Search for the cell housing the specified text and yield its [X, Y] center coordinate. 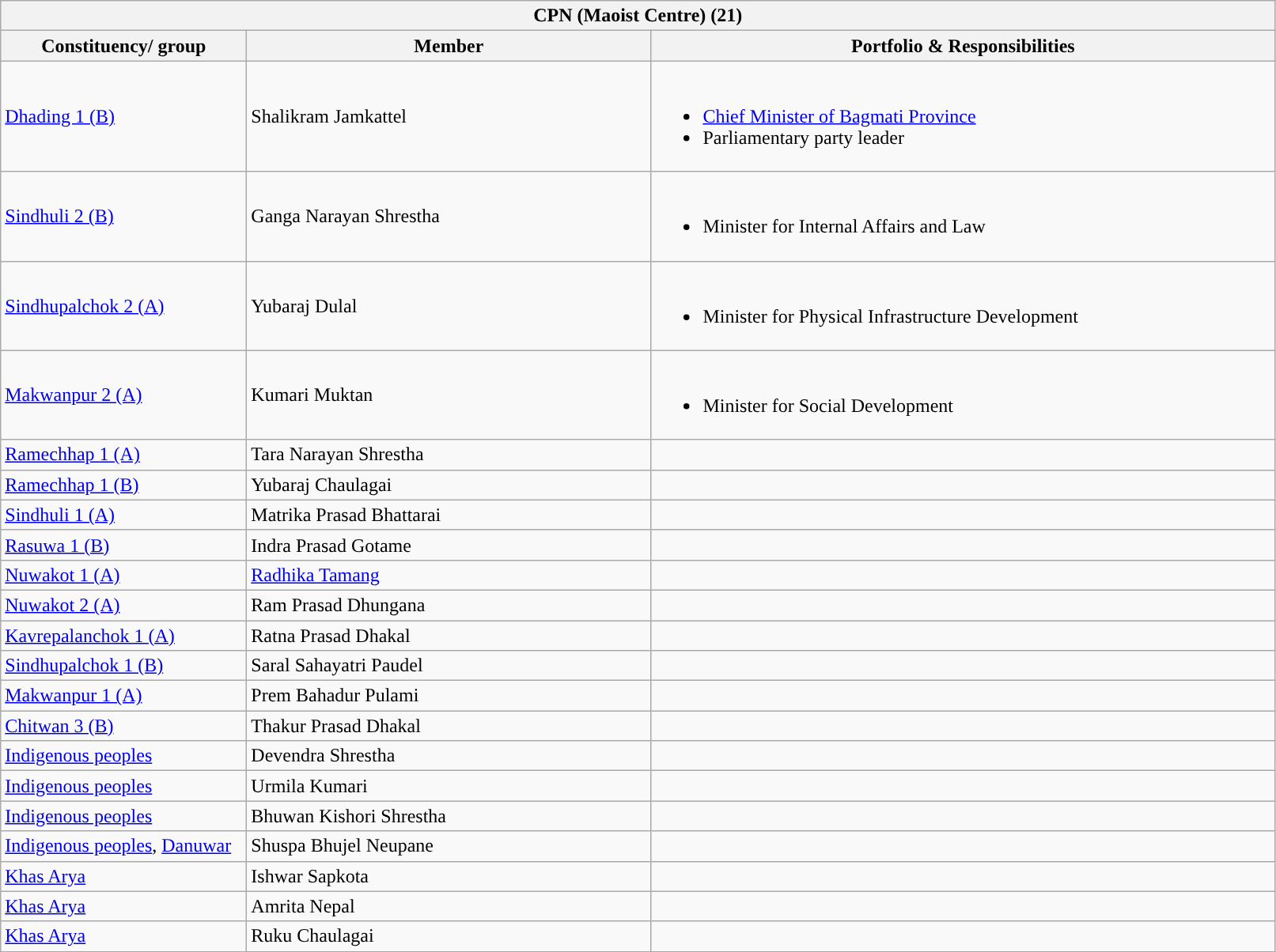
Ratna Prasad Dhakal [449, 635]
Radhika Tamang [449, 575]
Devendra Shrestha [449, 756]
Minister for Social Development [964, 395]
Nuwakot 1 (A) [123, 575]
Saral Sahayatri Paudel [449, 666]
Chief Minister of Bagmati ProvinceParliamentary party leader [964, 116]
Makwanpur 2 (A) [123, 395]
Minister for Physical Infrastructure Development [964, 305]
Makwanpur 1 (A) [123, 696]
Sindhuli 1 (A) [123, 515]
Ishwar Sapkota [449, 876]
Kavrepalanchok 1 (A) [123, 635]
Thakur Prasad Dhakal [449, 726]
Yubaraj Dulal [449, 305]
Constituency/ group [123, 46]
Minister for Internal Affairs and Law [964, 217]
Matrika Prasad Bhattarai [449, 515]
Shalikram Jamkattel [449, 116]
Shuspa Bhujel Neupane [449, 846]
Indigenous peoples, Danuwar [123, 846]
Dhading 1 (B) [123, 116]
Kumari Muktan [449, 395]
Sindhuli 2 (B) [123, 217]
Portfolio & Responsibilities [964, 46]
Ganga Narayan Shrestha [449, 217]
Indra Prasad Gotame [449, 545]
Sindhupalchok 1 (B) [123, 666]
Ruku Chaulagai [449, 936]
Bhuwan Kishori Shrestha [449, 816]
Amrita Nepal [449, 906]
CPN (Maoist Centre) (21) [638, 16]
Ramechhap 1 (A) [123, 455]
Nuwakot 2 (A) [123, 605]
Prem Bahadur Pulami [449, 696]
Ram Prasad Dhungana [449, 605]
Tara Narayan Shrestha [449, 455]
Yubaraj Chaulagai [449, 485]
Ramechhap 1 (B) [123, 485]
Chitwan 3 (B) [123, 726]
Urmila Kumari [449, 786]
Member [449, 46]
Rasuwa 1 (B) [123, 545]
Sindhupalchok 2 (A) [123, 305]
